Detect which cell encompasses the target text, then output its [X, Y] center coordinate. 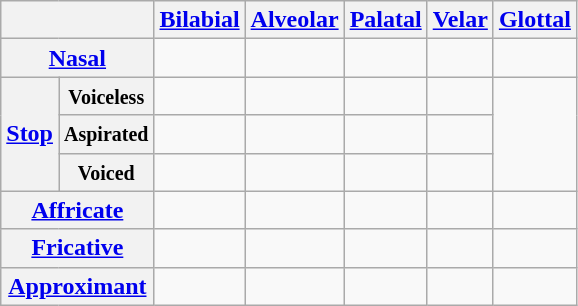
Stop [30, 134]
Approximant [78, 286]
Velar [460, 20]
Glottal [534, 20]
Voiced [106, 172]
Fricative [78, 248]
Aspirated [106, 134]
Palatal [386, 20]
Affricate [78, 210]
Alveolar [294, 20]
Nasal [78, 58]
Bilabial [200, 20]
Voiceless [106, 96]
